Return [x, y] of the center of cell containing provided text 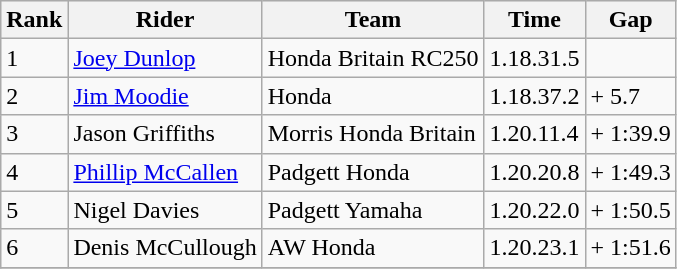
1.20.11.4 [534, 134]
+ 5.7 [630, 96]
4 [34, 172]
Team [373, 20]
Honda [373, 96]
2 [34, 96]
1.20.23.1 [534, 248]
6 [34, 248]
Rider [165, 20]
Joey Dunlop [165, 58]
Jason Griffiths [165, 134]
Gap [630, 20]
Padgett Honda [373, 172]
+ 1:50.5 [630, 210]
+ 1:49.3 [630, 172]
Time [534, 20]
Nigel Davies [165, 210]
AW Honda [373, 248]
1.20.22.0 [534, 210]
Phillip McCallen [165, 172]
Morris Honda Britain [373, 134]
Padgett Yamaha [373, 210]
1.20.20.8 [534, 172]
Denis McCullough [165, 248]
5 [34, 210]
+ 1:51.6 [630, 248]
Jim Moodie [165, 96]
1.18.37.2 [534, 96]
1 [34, 58]
Rank [34, 20]
Honda Britain RC250 [373, 58]
1.18.31.5 [534, 58]
+ 1:39.9 [630, 134]
3 [34, 134]
